Detect which cell encompasses the target text, then output its (x, y) center coordinate. 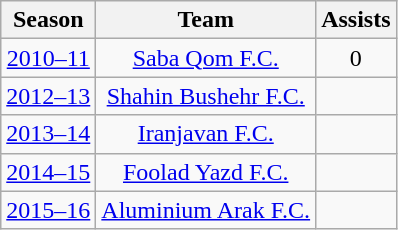
2015–16 (48, 210)
Aluminium Arak F.C. (206, 210)
0 (356, 58)
2014–15 (48, 172)
Assists (356, 20)
Iranjavan F.C. (206, 134)
Season (48, 20)
2013–14 (48, 134)
Saba Qom F.C. (206, 58)
Foolad Yazd F.C. (206, 172)
2010–11 (48, 58)
2012–13 (48, 96)
Shahin Bushehr F.C. (206, 96)
Team (206, 20)
